For the text-containing cell, return its midpoint in (x, y) coordinate format. 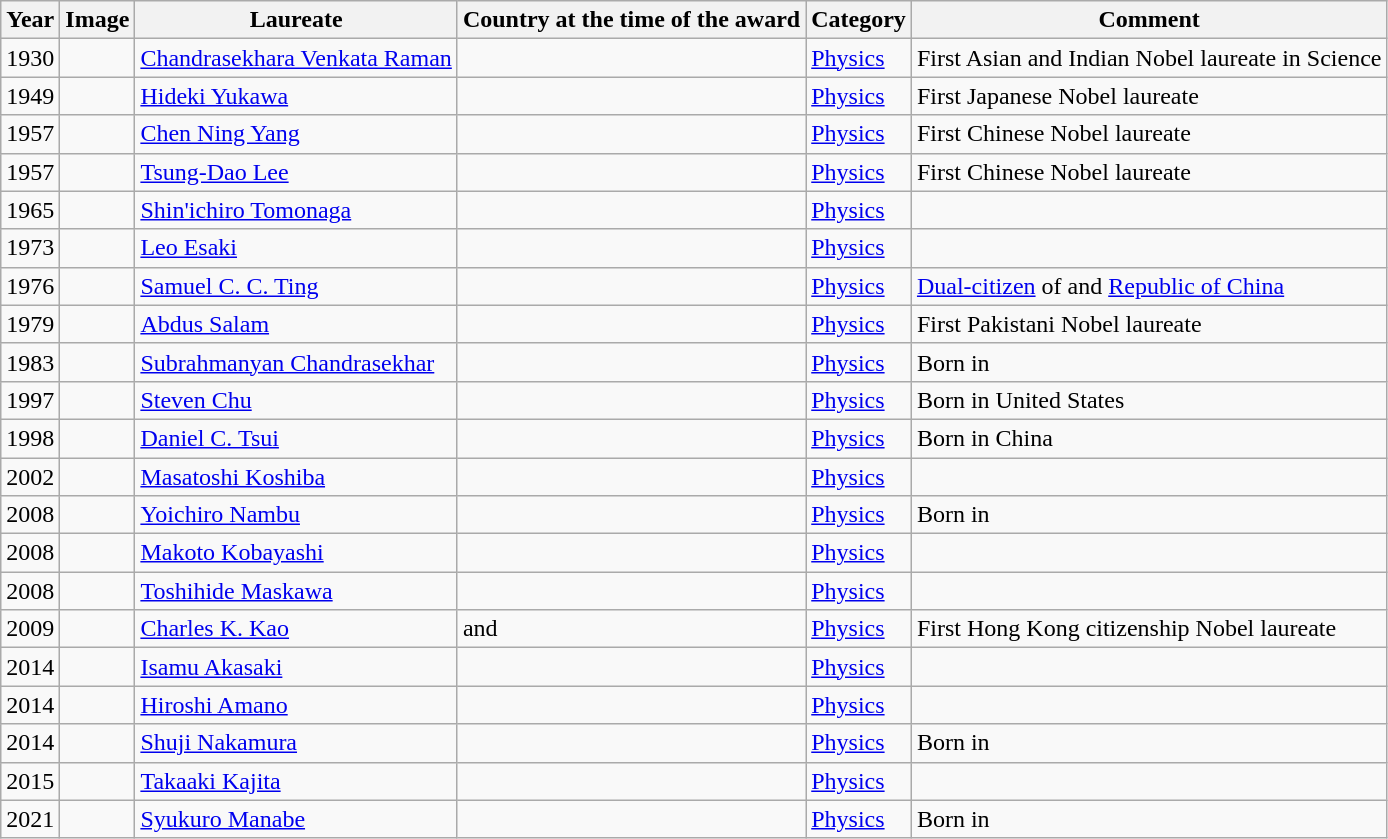
Takaaki Kajita (296, 781)
Image (98, 20)
2009 (30, 629)
Shuji Nakamura (296, 743)
2021 (30, 819)
1983 (30, 362)
Shin'ichiro Tomonaga (296, 210)
1930 (30, 58)
and (631, 629)
First Pakistani Nobel laureate (1149, 324)
Chandrasekhara Venkata Raman (296, 58)
Toshihide Maskawa (296, 591)
1998 (30, 438)
1973 (30, 248)
Tsung-Dao Lee (296, 172)
2015 (30, 781)
Hideki Yukawa (296, 96)
1976 (30, 286)
First Hong Kong citizenship Nobel laureate (1149, 629)
1965 (30, 210)
Year (30, 20)
Steven Chu (296, 400)
Born in United States (1149, 400)
1997 (30, 400)
Subrahmanyan Chandrasekhar (296, 362)
Charles K. Kao (296, 629)
Syukuro Manabe (296, 819)
Makoto Kobayashi (296, 553)
1949 (30, 96)
Chen Ning Yang (296, 134)
Category (859, 20)
Samuel C. C. Ting (296, 286)
Born in China (1149, 438)
Laureate (296, 20)
Yoichiro Nambu (296, 515)
2002 (30, 477)
Isamu Akasaki (296, 667)
Country at the time of the award (631, 20)
Dual-citizen of and Republic of China (1149, 286)
First Japanese Nobel laureate (1149, 96)
First Asian and Indian Nobel laureate in Science (1149, 58)
Masatoshi Koshiba (296, 477)
Leo Esaki (296, 248)
1979 (30, 324)
Abdus Salam (296, 324)
Hiroshi Amano (296, 705)
Daniel C. Tsui (296, 438)
Comment (1149, 20)
